Find where the given text appears and provide that cell's center as [X, Y] coordinate. 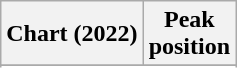
Peakposition [189, 34]
Chart (2022) [72, 34]
